For the text-containing cell, return its midpoint in (X, Y) coordinate format. 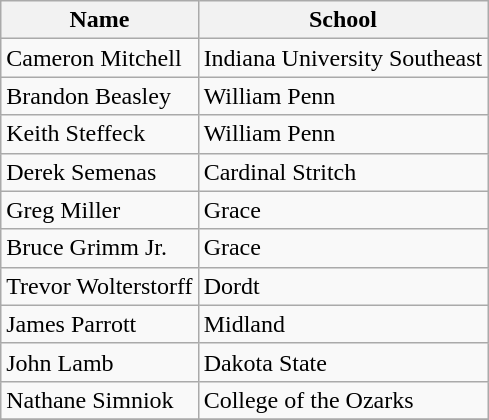
College of the Ozarks (343, 400)
John Lamb (100, 362)
Nathane Simniok (100, 400)
Cardinal Stritch (343, 172)
Bruce Grimm Jr. (100, 248)
Dakota State (343, 362)
Keith Steffeck (100, 134)
Indiana University Southeast (343, 58)
James Parrott (100, 324)
Greg Miller (100, 210)
Brandon Beasley (100, 96)
Derek Semenas (100, 172)
Dordt (343, 286)
Name (100, 20)
School (343, 20)
Midland (343, 324)
Cameron Mitchell (100, 58)
Trevor Wolterstorff (100, 286)
